Identify which cell holds the provided text, then report its [x, y] central coordinate. 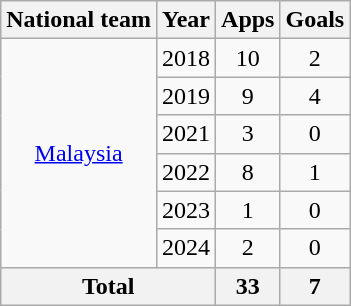
7 [315, 286]
4 [315, 96]
2024 [186, 248]
Total [108, 286]
3 [248, 134]
2021 [186, 134]
National team [79, 20]
9 [248, 96]
Goals [315, 20]
33 [248, 286]
2019 [186, 96]
2018 [186, 58]
10 [248, 58]
Year [186, 20]
2022 [186, 172]
8 [248, 172]
Malaysia [79, 153]
Apps [248, 20]
2023 [186, 210]
